Capture the cell that displays the provided text and extract its [X, Y] central coordinate. 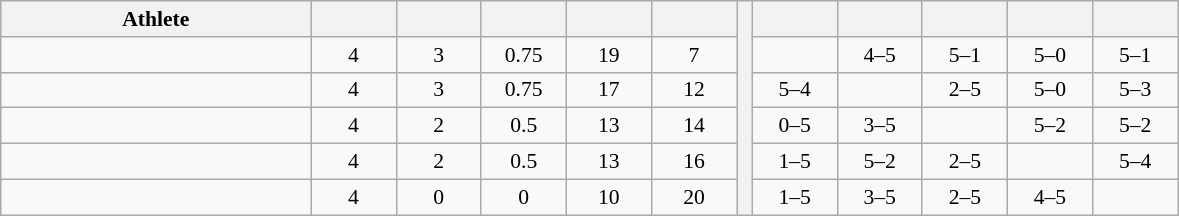
16 [694, 162]
7 [694, 55]
14 [694, 126]
17 [608, 90]
5–3 [1136, 90]
20 [694, 197]
19 [608, 55]
10 [608, 197]
12 [694, 90]
Athlete [156, 19]
0–5 [794, 126]
